Search for the cell housing the specified text and yield its [X, Y] center coordinate. 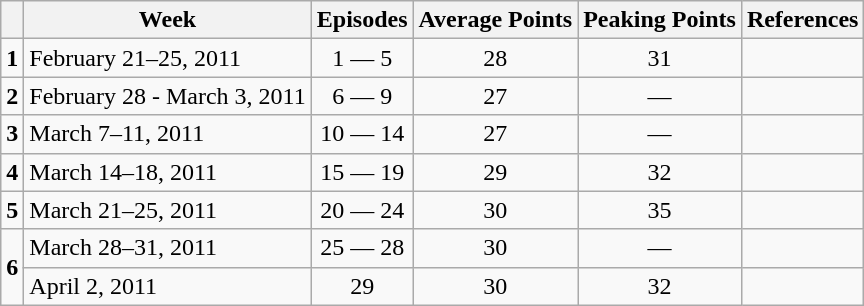
March 28–31, 2011 [168, 248]
20 — 24 [362, 210]
31 [660, 58]
April 2, 2011 [168, 286]
1 — 5 [362, 58]
References [802, 20]
February 28 - March 3, 2011 [168, 96]
25 — 28 [362, 248]
March 14–18, 2011 [168, 172]
March 7–11, 2011 [168, 134]
March 21–25, 2011 [168, 210]
6 [12, 267]
6 — 9 [362, 96]
28 [496, 58]
35 [660, 210]
2 [12, 96]
15 — 19 [362, 172]
10 — 14 [362, 134]
Week [168, 20]
5 [12, 210]
Average Points [496, 20]
February 21–25, 2011 [168, 58]
4 [12, 172]
Episodes [362, 20]
Peaking Points [660, 20]
3 [12, 134]
1 [12, 58]
